Search for the cell housing the specified text and yield its [x, y] center coordinate. 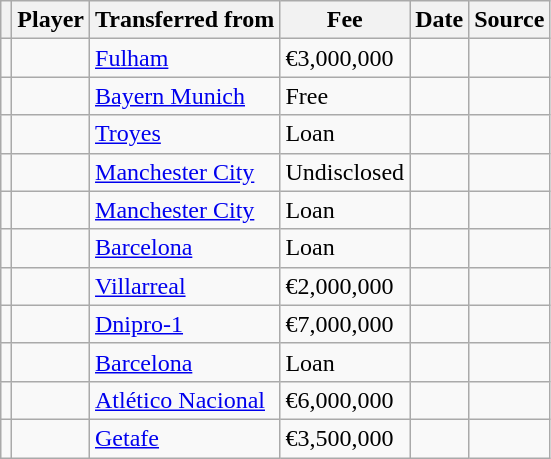
Player [51, 20]
Dnipro-1 [185, 324]
Transferred from [185, 20]
Source [510, 20]
Date [440, 20]
€3,000,000 [345, 58]
€3,500,000 [345, 438]
Free [345, 96]
Atlético Nacional [185, 400]
Villarreal [185, 286]
Getafe [185, 438]
Troyes [185, 134]
Bayern Munich [185, 96]
Fee [345, 20]
€2,000,000 [345, 286]
Fulham [185, 58]
€6,000,000 [345, 400]
Undisclosed [345, 172]
€7,000,000 [345, 324]
